Pinpoint the cell where the given text exists, returning its [X, Y] midpoint coordinate. 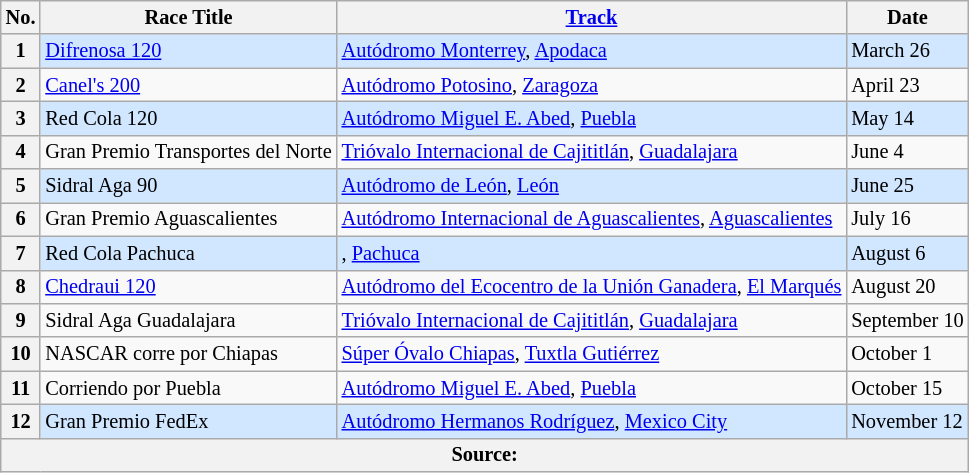
August 6 [907, 253]
June 25 [907, 186]
Autódromo Internacional de Aguascalientes, Aguascalientes [592, 219]
No. [21, 17]
Chedraui 120 [188, 287]
May 14 [907, 118]
1 [21, 51]
Difrenosa 120 [188, 51]
September 10 [907, 320]
October 1 [907, 354]
Autódromo del Ecocentro de la Unión Ganadera, El Marqués [592, 287]
Date [907, 17]
Autódromo de León, León [592, 186]
April 23 [907, 85]
12 [21, 421]
Race Title [188, 17]
Track [592, 17]
Source: [485, 455]
Corriendo por Puebla [188, 388]
11 [21, 388]
Autódromo Potosino, Zaragoza [592, 85]
August 20 [907, 287]
Autódromo Hermanos Rodríguez, Mexico City [592, 421]
9 [21, 320]
Gran Premio Aguascalientes [188, 219]
Sidral Aga 90 [188, 186]
November 12 [907, 421]
10 [21, 354]
Canel's 200 [188, 85]
March 26 [907, 51]
2 [21, 85]
Red Cola 120 [188, 118]
NASCAR corre por Chiapas [188, 354]
Sidral Aga Guadalajara [188, 320]
July 16 [907, 219]
, Pachuca [592, 253]
8 [21, 287]
June 4 [907, 152]
Súper Óvalo Chiapas, Tuxtla Gutiérrez [592, 354]
Autódromo Monterrey, Apodaca [592, 51]
7 [21, 253]
Gran Premio Transportes del Norte [188, 152]
6 [21, 219]
October 15 [907, 388]
Gran Premio FedEx [188, 421]
Red Cola Pachuca [188, 253]
3 [21, 118]
5 [21, 186]
4 [21, 152]
